Extract the [X, Y] coordinate from the center of the cell holding the provided text.  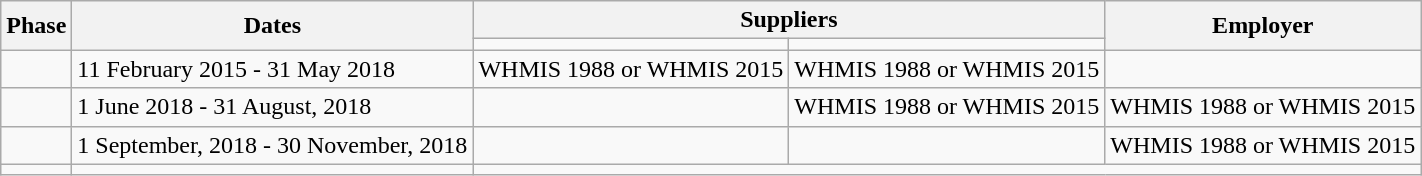
11 February 2015 - 31 May 2018 [272, 69]
Phase [36, 26]
Suppliers [789, 20]
1 June 2018 - 31 August, 2018 [272, 107]
Employer [1263, 26]
1 September, 2018 - 30 November, 2018 [272, 145]
Dates [272, 26]
